Locate the cell with the specified text and output its (x, y) center coordinate. 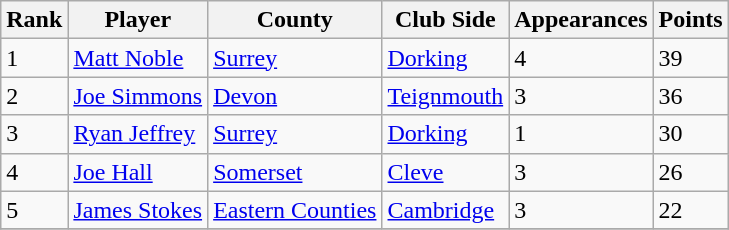
Joe Simmons (138, 96)
26 (690, 172)
Teignmouth (446, 96)
Ryan Jeffrey (138, 134)
Cambridge (446, 210)
Cleve (446, 172)
39 (690, 58)
Player (138, 20)
30 (690, 134)
Devon (295, 96)
Joe Hall (138, 172)
Matt Noble (138, 58)
County (295, 20)
Points (690, 20)
Club Side (446, 20)
James Stokes (138, 210)
Eastern Counties (295, 210)
2 (34, 96)
Rank (34, 20)
22 (690, 210)
Somerset (295, 172)
36 (690, 96)
Appearances (581, 20)
5 (34, 210)
